Capture the cell that displays the provided text and extract its [x, y] central coordinate. 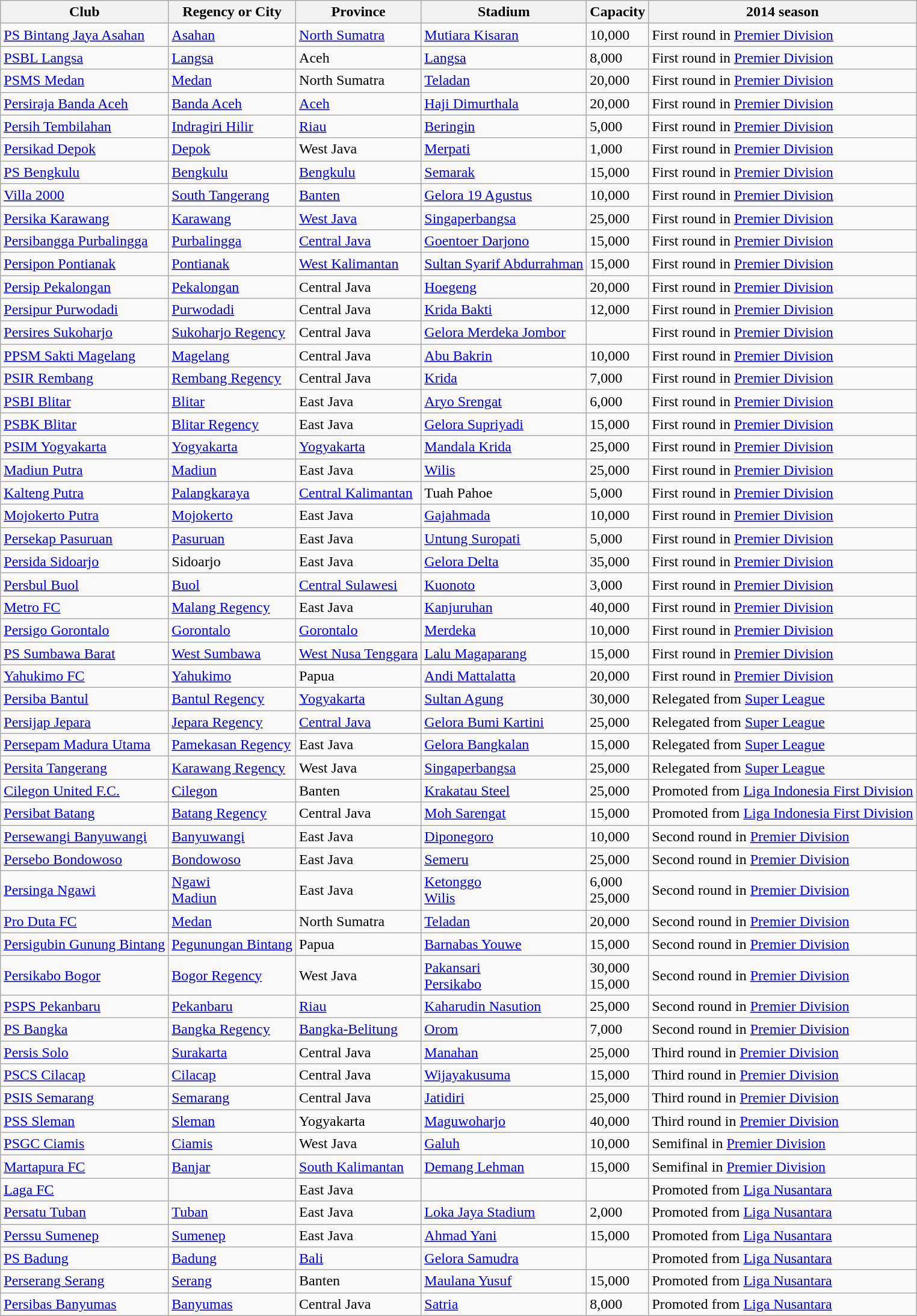
West Nusa Tenggara [359, 653]
Batang Regency [232, 814]
Haji Dimurthala [504, 103]
Mandala Krida [504, 447]
Sumenep [232, 1235]
Pekanbaru [232, 1006]
Bondowoso [232, 859]
Persikabo Bogor [84, 975]
Lalu Magaparang [504, 653]
Purwodadi [232, 310]
PSBL Langsa [84, 58]
Pegunungan Bintang [232, 944]
Pontianak [232, 264]
Cilegon United F.C. [84, 791]
Club [84, 12]
Persibangga Purbalingga [84, 241]
PakansariPersikabo [504, 975]
Banyumas [232, 1304]
Satria [504, 1304]
Merpati [504, 149]
6,00025,000 [617, 891]
Banda Aceh [232, 103]
Beringin [504, 126]
Manahan [504, 1052]
Persis Solo [84, 1052]
Regency or City [232, 12]
PSCS Cilacap [84, 1075]
Yahukimo [232, 676]
Malang Regency [232, 607]
Aryo Srengat [504, 401]
PSIR Rembang [84, 378]
Banyuwangi [232, 836]
30,000 [617, 699]
35,000 [617, 561]
Central Sulawesi [359, 584]
2,000 [617, 1213]
PSBI Blitar [84, 401]
Ahmad Yani [504, 1235]
Yahukimo FC [84, 676]
Banjar [232, 1167]
Wijayakusuma [504, 1075]
Persip Pekalongan [84, 287]
6,000 [617, 401]
Persipon Pontianak [84, 264]
Persih Tembilahan [84, 126]
Persika Karawang [84, 218]
30,00015,000 [617, 975]
12,000 [617, 310]
Blitar Regency [232, 424]
Pasuruan [232, 539]
PSIS Semarang [84, 1098]
Laga FC [84, 1190]
Kalteng Putra [84, 493]
Merdeka [504, 630]
PSGC Ciamis [84, 1144]
Sleman [232, 1121]
Goentoer Darjono [504, 241]
Persijap Jepara [84, 722]
Gelora Bumi Kartini [504, 722]
Gelora 19 Agustus [504, 195]
Persiba Bantul [84, 699]
Villa 2000 [84, 195]
Krida Bakti [504, 310]
2014 season [782, 12]
Bangka Regency [232, 1029]
Maulana Yusuf [504, 1281]
Persebo Bondowoso [84, 859]
Barnabas Youwe [504, 944]
Untung Suropati [504, 539]
Asahan [232, 35]
Perssu Sumenep [84, 1235]
Province [359, 12]
PS Bintang Jaya Asahan [84, 35]
Gelora Supriyadi [504, 424]
Semeru [504, 859]
Jepara Regency [232, 722]
PSPS Pekanbaru [84, 1006]
KetonggoWilis [504, 891]
Palangkaraya [232, 493]
Mojokerto Putra [84, 516]
Semarang [232, 1098]
Wilis [504, 470]
West Kalimantan [359, 264]
Persigubin Gunung Bintang [84, 944]
Badung [232, 1258]
Gelora Delta [504, 561]
NgawiMadiun [232, 891]
Orom [504, 1029]
Semarak [504, 172]
Persatu Tuban [84, 1213]
PSS Sleman [84, 1121]
PS Sumbawa Barat [84, 653]
Maguwoharjo [504, 1121]
Moh Sarengat [504, 814]
Kanjuruhan [504, 607]
Bangka-Belitung [359, 1029]
Gajahmada [504, 516]
Surakarta [232, 1052]
Gelora Merdeka Jombor [504, 333]
Purbalingga [232, 241]
Sultan Syarif Abdurrahman [504, 264]
PS Bangka [84, 1029]
South Tangerang [232, 195]
Persikad Depok [84, 149]
Tuah Pahoe [504, 493]
Karawang [232, 218]
Sultan Agung [504, 699]
Persigo Gorontalo [84, 630]
Persita Tangerang [84, 768]
West Sumbawa [232, 653]
Madiun Putra [84, 470]
Persibat Batang [84, 814]
Stadium [504, 12]
Metro FC [84, 607]
PPSM Sakti Magelang [84, 356]
PSBK Blitar [84, 424]
Persires Sukoharjo [84, 333]
Mojokerto [232, 516]
Loka Jaya Stadium [504, 1213]
PSIM Yogyakarta [84, 447]
Mutiara Kisaran [504, 35]
1,000 [617, 149]
Galuh [504, 1144]
South Kalimantan [359, 1167]
Capacity [617, 12]
Cilacap [232, 1075]
Gelora Bangkalan [504, 745]
Sukoharjo Regency [232, 333]
Demang Lehman [504, 1167]
Pro Duta FC [84, 921]
Persinga Ngawi [84, 891]
3,000 [617, 584]
Krida [504, 378]
Cilegon [232, 791]
Diponegoro [504, 836]
Blitar [232, 401]
Persepam Madura Utama [84, 745]
Persida Sidoarjo [84, 561]
Perserang Serang [84, 1281]
Ciamis [232, 1144]
Rembang Regency [232, 378]
Pamekasan Regency [232, 745]
Persekap Pasuruan [84, 539]
PS Bengkulu [84, 172]
Indragiri Hilir [232, 126]
Persbul Buol [84, 584]
Pekalongan [232, 287]
Jatidiri [504, 1098]
Serang [232, 1281]
Depok [232, 149]
Karawang Regency [232, 768]
Persewangi Banyuwangi [84, 836]
PSMS Medan [84, 81]
PS Badung [84, 1258]
Bantul Regency [232, 699]
Persibas Banyumas [84, 1304]
Bogor Regency [232, 975]
Tuban [232, 1213]
Buol [232, 584]
Andi Mattalatta [504, 676]
Sidoarjo [232, 561]
Krakatau Steel [504, 791]
Kaharudin Nasution [504, 1006]
Persiraja Banda Aceh [84, 103]
Persipur Purwodadi [84, 310]
Martapura FC [84, 1167]
Hoegeng [504, 287]
Madiun [232, 470]
Magelang [232, 356]
Bali [359, 1258]
Central Kalimantan [359, 493]
Abu Bakrin [504, 356]
Kuonoto [504, 584]
Gelora Samudra [504, 1258]
